Detect which cell encompasses the target text, then output its [x, y] center coordinate. 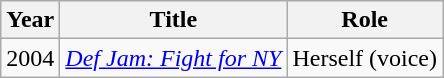
Herself (voice) [365, 58]
Def Jam: Fight for NY [174, 58]
Role [365, 20]
Title [174, 20]
Year [30, 20]
2004 [30, 58]
